Locate the cell with the specified text and output its (x, y) center coordinate. 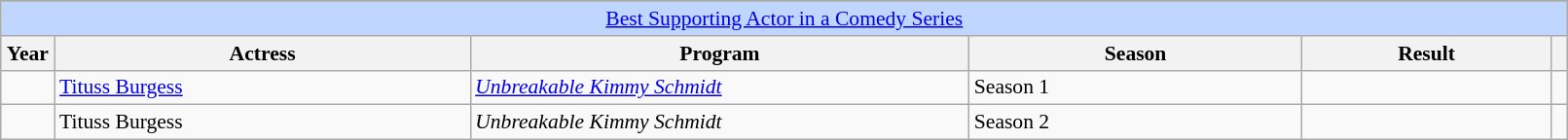
Year (27, 53)
Best Supporting Actor in a Comedy Series (784, 18)
Season 2 (1136, 122)
Program (720, 53)
Season (1136, 53)
Result (1426, 53)
Actress (263, 53)
Season 1 (1136, 87)
